Output the (x, y) coordinate of the center of the cell containing the given text.  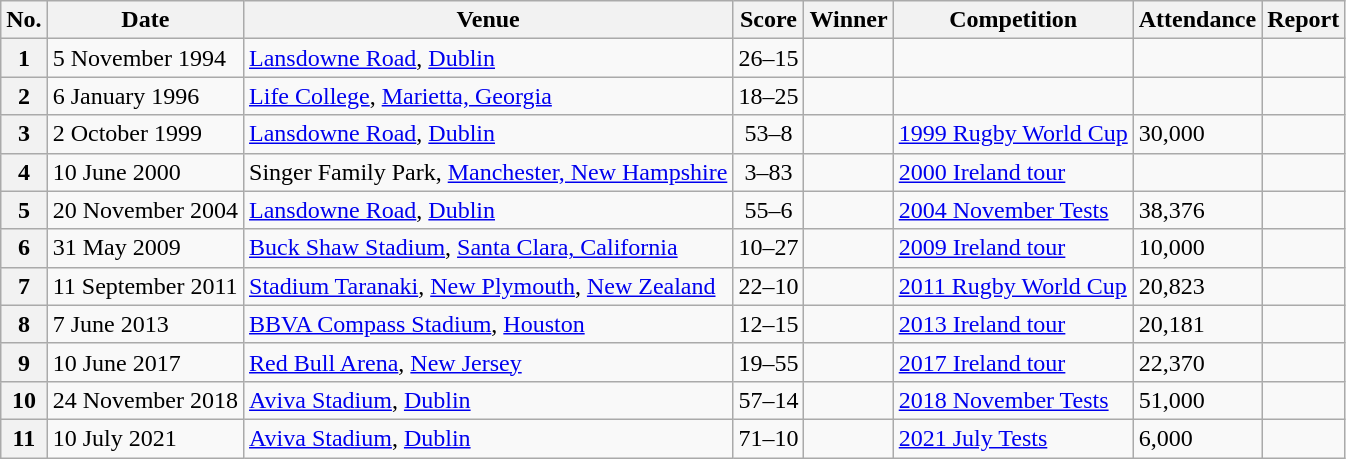
3–83 (768, 172)
2011 Rugby World Cup (1013, 286)
53–8 (768, 134)
30,000 (1197, 134)
10 June 2000 (145, 172)
57–14 (768, 400)
31 May 2009 (145, 248)
11 September 2011 (145, 286)
24 November 2018 (145, 400)
7 (24, 286)
No. (24, 20)
Red Bull Arena, New Jersey (488, 362)
Report (1304, 20)
10–27 (768, 248)
51,000 (1197, 400)
10,000 (1197, 248)
Date (145, 20)
19–55 (768, 362)
Venue (488, 20)
1999 Rugby World Cup (1013, 134)
2013 Ireland tour (1013, 324)
2 October 1999 (145, 134)
12–15 (768, 324)
26–15 (768, 58)
10 (24, 400)
2004 November Tests (1013, 210)
10 July 2021 (145, 438)
8 (24, 324)
2021 July Tests (1013, 438)
Life College, Marietta, Georgia (488, 96)
2000 Ireland tour (1013, 172)
7 June 2013 (145, 324)
2009 Ireland tour (1013, 248)
3 (24, 134)
10 June 2017 (145, 362)
5 (24, 210)
2 (24, 96)
22–10 (768, 286)
Score (768, 20)
20 November 2004 (145, 210)
6 (24, 248)
4 (24, 172)
38,376 (1197, 210)
Buck Shaw Stadium, Santa Clara, California (488, 248)
6,000 (1197, 438)
Winner (848, 20)
Singer Family Park, Manchester, New Hampshire (488, 172)
BBVA Compass Stadium, Houston (488, 324)
55–6 (768, 210)
20,181 (1197, 324)
71–10 (768, 438)
20,823 (1197, 286)
6 January 1996 (145, 96)
Stadium Taranaki, New Plymouth, New Zealand (488, 286)
9 (24, 362)
2018 November Tests (1013, 400)
11 (24, 438)
22,370 (1197, 362)
1 (24, 58)
Attendance (1197, 20)
5 November 1994 (145, 58)
2017 Ireland tour (1013, 362)
Competition (1013, 20)
18–25 (768, 96)
